For the text-containing cell, return its midpoint in (X, Y) coordinate format. 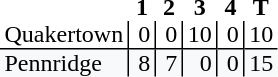
Quakertown (64, 35)
15 (261, 63)
7 (168, 63)
Pennridge (64, 63)
8 (142, 63)
